Detect which cell encompasses the target text, then output its (x, y) center coordinate. 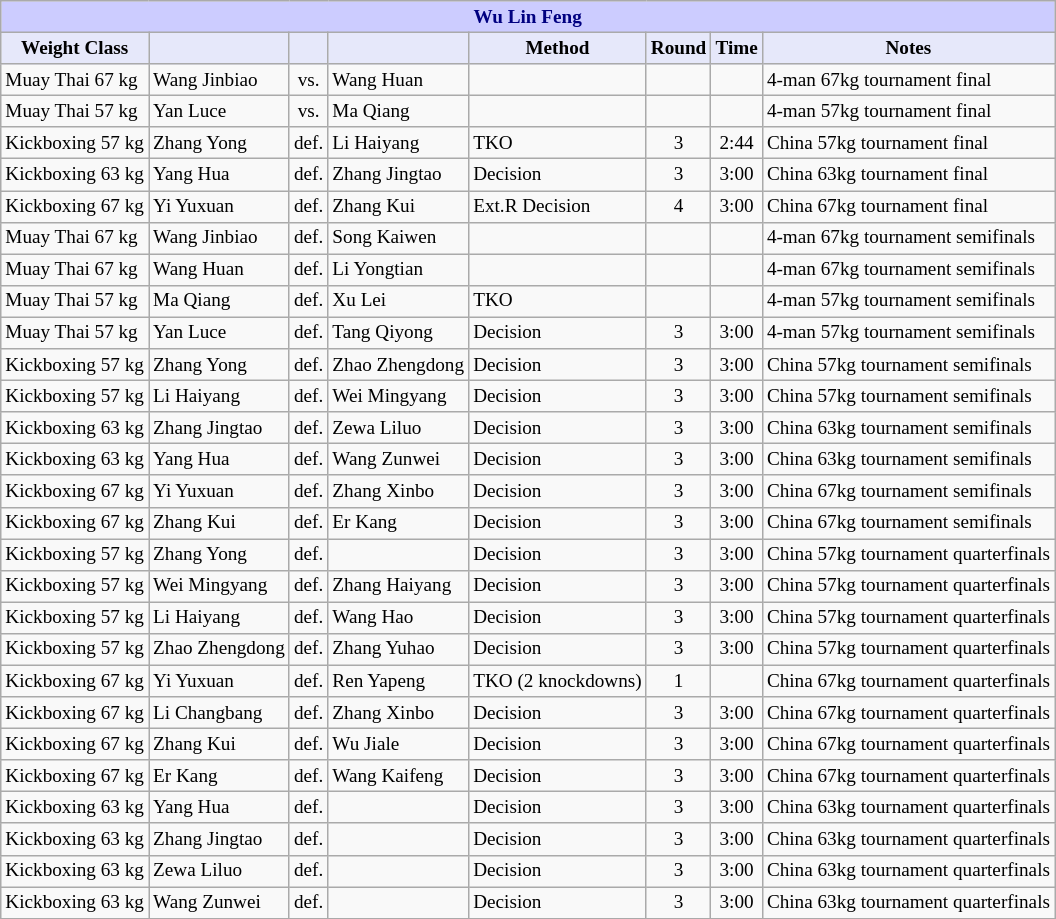
4-man 67kg tournament final (908, 80)
Tang Qiyong (398, 333)
Li Changbang (220, 713)
Li Yongtian (398, 270)
Song Kaiwen (398, 238)
Method (558, 48)
Wang Kaifeng (398, 776)
Wu Lin Feng (528, 17)
Ext.R Decision (558, 206)
China 57kg tournament final (908, 143)
Round (678, 48)
China 67kg tournament final (908, 206)
Xu Lei (398, 301)
Weight Class (75, 48)
Wu Jiale (398, 744)
4-man 57kg tournament final (908, 111)
Time (736, 48)
Zhang Yuhao (398, 649)
TKO (2 knockdowns) (558, 681)
China 63kg tournament final (908, 175)
Wang Hao (398, 618)
4 (678, 206)
Ren Yapeng (398, 681)
1 (678, 681)
Zhang Haiyang (398, 586)
2:44 (736, 143)
Notes (908, 48)
